Pinpoint the cell where the given text exists, returning its [X, Y] midpoint coordinate. 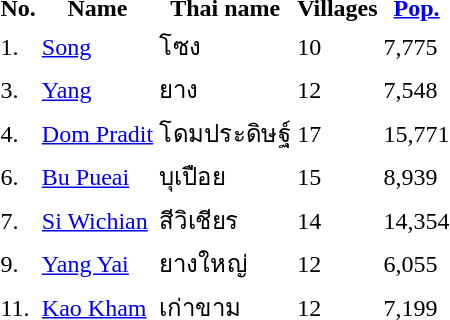
สีวิเชียร [226, 220]
Si Wichian [97, 220]
Bu Pueai [97, 176]
ยางใหญ่ [226, 264]
Dom Pradit [97, 133]
Song [97, 46]
17 [338, 133]
ยาง [226, 90]
15 [338, 176]
โซง [226, 46]
14 [338, 220]
บุเปือย [226, 176]
10 [338, 46]
Yang [97, 90]
Yang Yai [97, 264]
โดมประดิษฐ์ [226, 133]
